Pinpoint the cell where the given text exists, returning its (X, Y) midpoint coordinate. 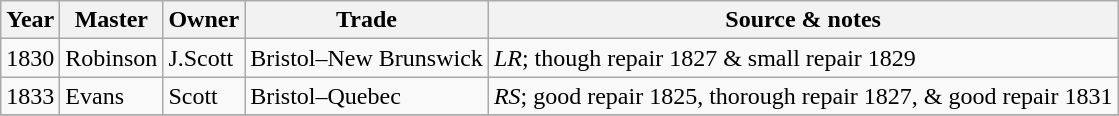
Scott (204, 96)
Source & notes (803, 20)
Bristol–Quebec (367, 96)
LR; though repair 1827 & small repair 1829 (803, 58)
Trade (367, 20)
1830 (30, 58)
Bristol–New Brunswick (367, 58)
Evans (112, 96)
Owner (204, 20)
RS; good repair 1825, thorough repair 1827, & good repair 1831 (803, 96)
Year (30, 20)
Master (112, 20)
Robinson (112, 58)
J.Scott (204, 58)
1833 (30, 96)
